Detect which cell encompasses the target text, then output its [x, y] center coordinate. 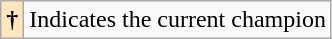
† [12, 20]
Indicates the current champion [178, 20]
